Identify which cell holds the provided text, then report its (X, Y) central coordinate. 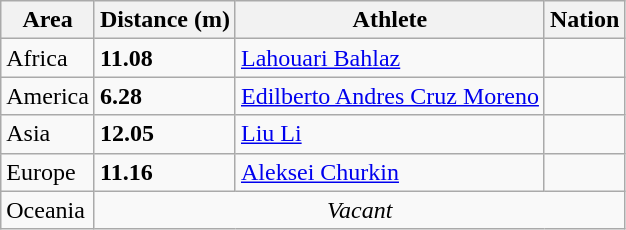
11.08 (164, 58)
Distance (m) (164, 20)
Area (48, 20)
11.16 (164, 172)
Athlete (390, 20)
Europe (48, 172)
Liu Li (390, 134)
Vacant (359, 210)
Edilberto Andres Cruz Moreno (390, 96)
12.05 (164, 134)
Africa (48, 58)
Oceania (48, 210)
Asia (48, 134)
6.28 (164, 96)
Lahouari Bahlaz (390, 58)
Nation (584, 20)
Aleksei Churkin (390, 172)
America (48, 96)
